Pinpoint the cell where the given text exists, returning its (x, y) midpoint coordinate. 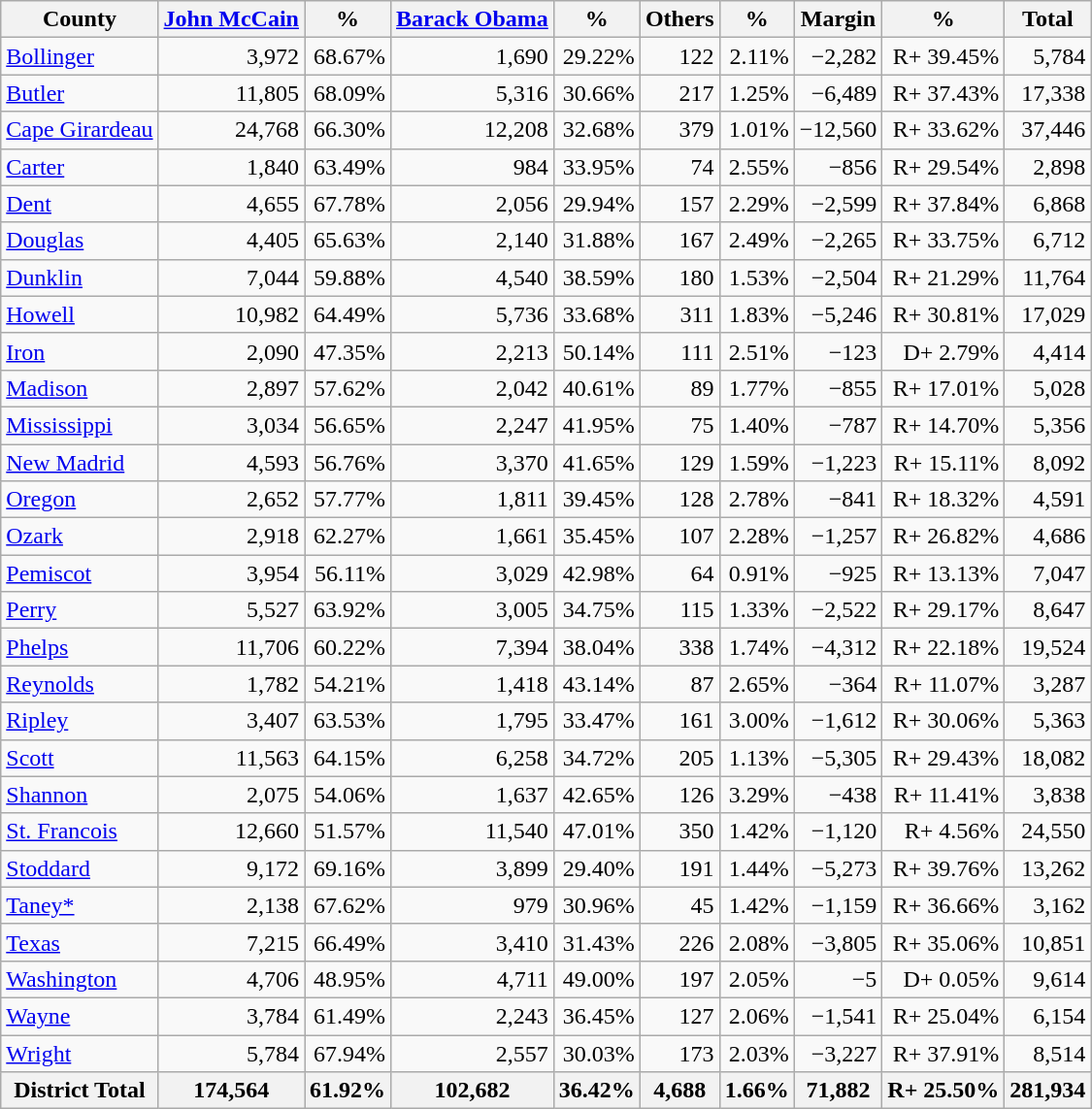
107 (679, 537)
64 (679, 573)
7,215 (231, 942)
Ripley (80, 721)
62.27% (347, 537)
2.65% (757, 684)
3,410 (473, 942)
191 (679, 868)
56.65% (347, 425)
District Total (80, 1091)
Barack Obama (473, 19)
6,712 (1048, 241)
50.14% (596, 351)
4,593 (231, 463)
67.78% (347, 204)
−5 (839, 979)
63.53% (347, 721)
3,162 (1048, 905)
12,208 (473, 130)
3,034 (231, 425)
17,029 (1048, 314)
Perry (80, 610)
984 (473, 167)
1.13% (757, 758)
3,954 (231, 573)
41.95% (596, 425)
R+ 39.76% (943, 868)
1,782 (231, 684)
Margin (839, 19)
126 (679, 795)
3,407 (231, 721)
5,363 (1048, 721)
7,044 (231, 277)
−2,599 (839, 204)
33.68% (596, 314)
2,243 (473, 1016)
4,540 (473, 277)
2,075 (231, 795)
R+ 30.06% (943, 721)
2.03% (757, 1053)
−856 (839, 167)
Dunklin (80, 277)
68.67% (347, 56)
2,090 (231, 351)
Taney* (80, 905)
7,394 (473, 647)
61.92% (347, 1091)
54.06% (347, 795)
1.40% (757, 425)
R+ 25.04% (943, 1016)
2.08% (757, 942)
41.65% (596, 463)
3.00% (757, 721)
11,805 (231, 93)
48.95% (347, 979)
−855 (839, 388)
61.49% (347, 1016)
Dent (80, 204)
24,768 (231, 130)
9,614 (1048, 979)
5,527 (231, 610)
59.88% (347, 277)
R+ 11.41% (943, 795)
2,918 (231, 537)
−2,504 (839, 277)
157 (679, 204)
89 (679, 388)
Total (1048, 19)
−3,227 (839, 1053)
Howell (80, 314)
R+ 4.56% (943, 832)
3,287 (1048, 684)
2,138 (231, 905)
−12,560 (839, 130)
7,047 (1048, 573)
24,550 (1048, 832)
Oregon (80, 500)
Stoddard (80, 868)
87 (679, 684)
1,637 (473, 795)
−925 (839, 573)
11,540 (473, 832)
47.01% (596, 832)
10,982 (231, 314)
35.45% (596, 537)
1,418 (473, 684)
D+ 0.05% (943, 979)
1.44% (757, 868)
4,686 (1048, 537)
New Madrid (80, 463)
R+ 14.70% (943, 425)
R+ 39.45% (943, 56)
11,706 (231, 647)
2.28% (757, 537)
167 (679, 241)
42.65% (596, 795)
R+ 22.18% (943, 647)
1.77% (757, 388)
19,524 (1048, 647)
33.47% (596, 721)
6,868 (1048, 204)
−2,522 (839, 610)
−438 (839, 795)
47.35% (347, 351)
2.78% (757, 500)
161 (679, 721)
4,711 (473, 979)
4,405 (231, 241)
Bollinger (80, 56)
75 (679, 425)
4,688 (679, 1091)
1.83% (757, 314)
3,899 (473, 868)
17,338 (1048, 93)
1.66% (757, 1091)
−2,282 (839, 56)
129 (679, 463)
67.94% (347, 1053)
1,661 (473, 537)
Ozark (80, 537)
D+ 2.79% (943, 351)
56.11% (347, 573)
68.09% (347, 93)
−1,257 (839, 537)
8,647 (1048, 610)
1.74% (757, 647)
38.04% (596, 647)
30.03% (596, 1053)
Iron (80, 351)
1.01% (757, 130)
R+ 37.84% (943, 204)
Mississippi (80, 425)
34.72% (596, 758)
Texas (80, 942)
3,838 (1048, 795)
R+ 29.54% (943, 167)
−841 (839, 500)
5,356 (1048, 425)
1.25% (757, 93)
111 (679, 351)
57.77% (347, 500)
33.95% (596, 167)
31.43% (596, 942)
122 (679, 56)
2,247 (473, 425)
66.49% (347, 942)
4,706 (231, 979)
29.94% (596, 204)
R+ 21.29% (943, 277)
0.91% (757, 573)
−1,541 (839, 1016)
1,840 (231, 167)
3,972 (231, 56)
Madison (80, 388)
43.14% (596, 684)
64.49% (347, 314)
205 (679, 758)
R+ 11.07% (943, 684)
−123 (839, 351)
2,898 (1048, 167)
45 (679, 905)
−1,120 (839, 832)
St. Francois (80, 832)
29.40% (596, 868)
Wright (80, 1053)
Scott (80, 758)
Cape Girardeau (80, 130)
4,591 (1048, 500)
1,811 (473, 500)
2.55% (757, 167)
173 (679, 1053)
30.96% (596, 905)
39.45% (596, 500)
180 (679, 277)
5,736 (473, 314)
56.76% (347, 463)
281,934 (1048, 1091)
R+ 17.01% (943, 388)
John McCain (231, 19)
4,655 (231, 204)
−4,312 (839, 647)
338 (679, 647)
R+ 30.81% (943, 314)
R+ 15.11% (943, 463)
−787 (839, 425)
2.29% (757, 204)
2.05% (757, 979)
R+ 33.75% (943, 241)
Douglas (80, 241)
Washington (80, 979)
31.88% (596, 241)
49.00% (596, 979)
3,029 (473, 573)
63.92% (347, 610)
−2,265 (839, 241)
−1,159 (839, 905)
11,563 (231, 758)
36.42% (596, 1091)
57.62% (347, 388)
−1,223 (839, 463)
42.98% (596, 573)
29.22% (596, 56)
1,690 (473, 56)
4,414 (1048, 351)
311 (679, 314)
1,795 (473, 721)
R+ 35.06% (943, 942)
979 (473, 905)
10,851 (1048, 942)
379 (679, 130)
2.49% (757, 241)
Shannon (80, 795)
−5,246 (839, 314)
34.75% (596, 610)
2,213 (473, 351)
115 (679, 610)
2,897 (231, 388)
30.66% (596, 93)
8,092 (1048, 463)
2.11% (757, 56)
R+ 29.43% (943, 758)
71,882 (839, 1091)
R+ 26.82% (943, 537)
37,446 (1048, 130)
9,172 (231, 868)
128 (679, 500)
R+ 37.43% (943, 93)
197 (679, 979)
2.06% (757, 1016)
13,262 (1048, 868)
−3,805 (839, 942)
11,764 (1048, 277)
60.22% (347, 647)
2.51% (757, 351)
51.57% (347, 832)
County (80, 19)
6,154 (1048, 1016)
Butler (80, 93)
2,557 (473, 1053)
1.33% (757, 610)
3,370 (473, 463)
−1,612 (839, 721)
Phelps (80, 647)
2,652 (231, 500)
2,042 (473, 388)
Carter (80, 167)
−6,489 (839, 93)
3,784 (231, 1016)
350 (679, 832)
R+ 36.66% (943, 905)
2,056 (473, 204)
Others (679, 19)
63.49% (347, 167)
12,660 (231, 832)
R+ 37.91% (943, 1053)
102,682 (473, 1091)
5,028 (1048, 388)
3.29% (757, 795)
R+ 29.17% (943, 610)
6,258 (473, 758)
Wayne (80, 1016)
66.30% (347, 130)
18,082 (1048, 758)
67.62% (347, 905)
1.53% (757, 277)
R+ 13.13% (943, 573)
38.59% (596, 277)
69.16% (347, 868)
174,564 (231, 1091)
226 (679, 942)
1.59% (757, 463)
R+ 25.50% (943, 1091)
3,005 (473, 610)
−5,305 (839, 758)
R+ 33.62% (943, 130)
74 (679, 167)
−5,273 (839, 868)
R+ 18.32% (943, 500)
127 (679, 1016)
40.61% (596, 388)
65.63% (347, 241)
54.21% (347, 684)
−364 (839, 684)
8,514 (1048, 1053)
32.68% (596, 130)
Reynolds (80, 684)
36.45% (596, 1016)
5,316 (473, 93)
2,140 (473, 241)
Pemiscot (80, 573)
64.15% (347, 758)
217 (679, 93)
